Locate the cell with the specified text and output its [x, y] center coordinate. 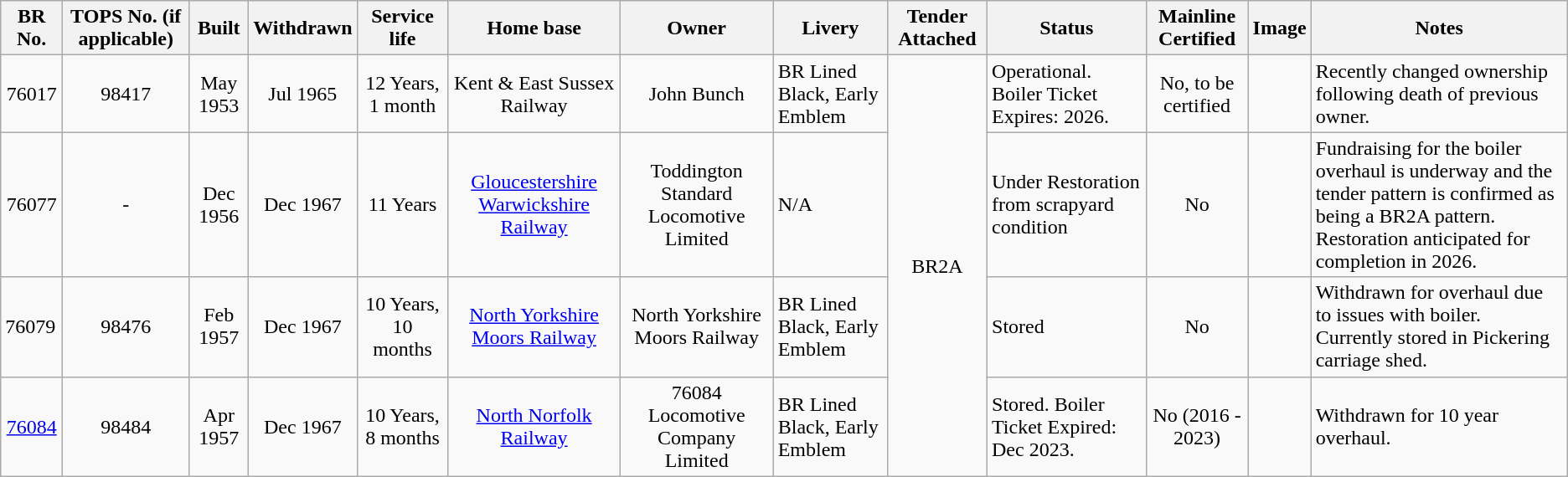
Notes [1439, 28]
98484 [126, 427]
Apr 1957 [219, 427]
Dec 1956 [219, 204]
BR No. [32, 28]
Jul 1965 [303, 94]
76077 [32, 204]
Feb 1957 [219, 326]
76017 [32, 94]
Home base [534, 28]
Recently changed ownership following death of previous owner. [1439, 94]
Status [1067, 28]
Withdrawn for 10 year overhaul. [1439, 427]
Withdrawn [303, 28]
Stored [1067, 326]
10 Years, 10 months [402, 326]
Owner [697, 28]
TOPS No. (if applicable) [126, 28]
76079 [32, 326]
12 Years, 1 month [402, 94]
- [126, 204]
Toddington Standard Locomotive Limited [697, 204]
76084 [32, 427]
Image [1280, 28]
Livery [830, 28]
Kent & East Sussex Railway [534, 94]
Mainline Certified [1197, 28]
BR2A [936, 266]
Tender Attached [936, 28]
Under Restoration from scrapyard condition [1067, 204]
98417 [126, 94]
Service life [402, 28]
Operational. Boiler Ticket Expires: 2026. [1067, 94]
No (2016 - 2023) [1197, 427]
10 Years, 8 months [402, 427]
Gloucestershire Warwickshire Railway [534, 204]
May 1953 [219, 94]
Withdrawn for overhaul due to issues with boiler.Currently stored in Pickering carriage shed. [1439, 326]
N/A [830, 204]
John Bunch [697, 94]
11 Years [402, 204]
76084 Locomotive Company Limited [697, 427]
North Norfolk Railway [534, 427]
Stored. Boiler Ticket Expired: Dec 2023. [1067, 427]
Built [219, 28]
No, to be certified [1197, 94]
98476 [126, 326]
